From the cell containing the given text, extract its center point as (X, Y) coordinate. 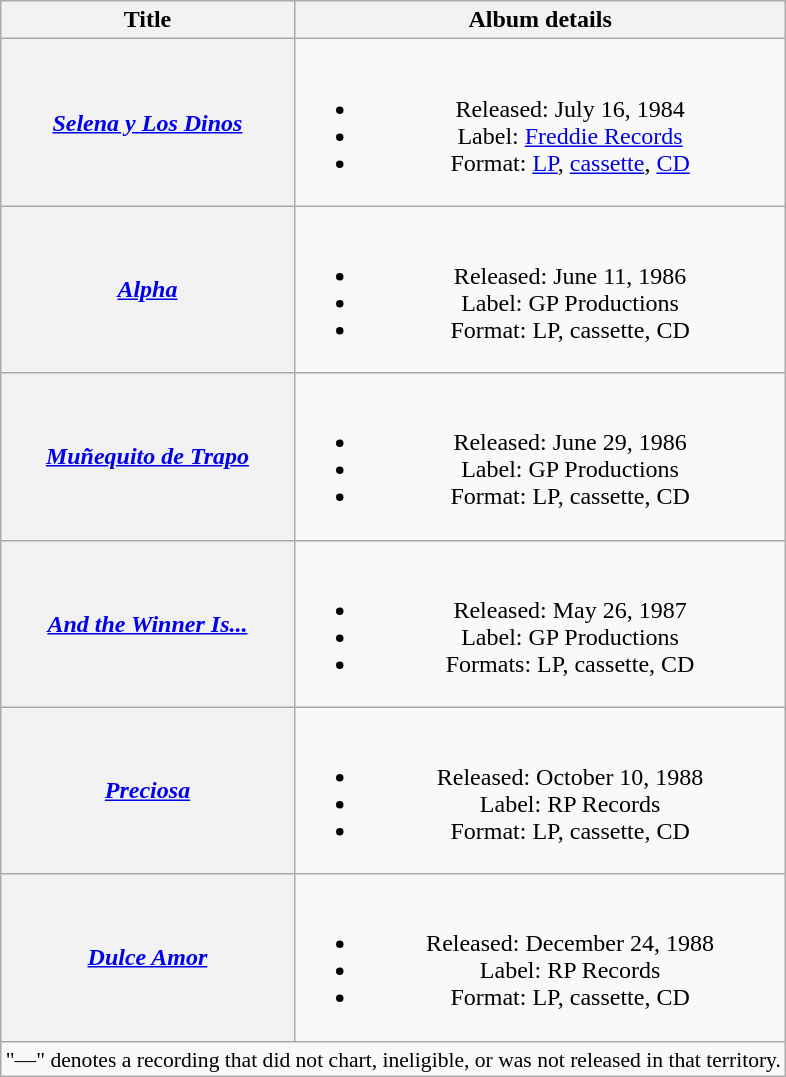
Selena y Los Dinos (148, 122)
Released: December 24, 1988Label: RP RecordsFormat: LP, cassette, CD (540, 958)
Muñequito de Trapo (148, 456)
Released: October 10, 1988Label: RP RecordsFormat: LP, cassette, CD (540, 790)
Title (148, 20)
Released: June 11, 1986Label: GP ProductionsFormat: LP, cassette, CD (540, 290)
Dulce Amor (148, 958)
Released: May 26, 1987Label: GP ProductionsFormats: LP, cassette, CD (540, 624)
Alpha (148, 290)
Album details (540, 20)
Preciosa (148, 790)
And the Winner Is... (148, 624)
Released: July 16, 1984Label: Freddie RecordsFormat: LP, cassette, CD (540, 122)
Released: June 29, 1986Label: GP ProductionsFormat: LP, cassette, CD (540, 456)
"—" denotes a recording that did not chart, ineligible, or was not released in that territory. (394, 1059)
